Determine the [x, y] coordinate at the center of the cell enclosing the given text.  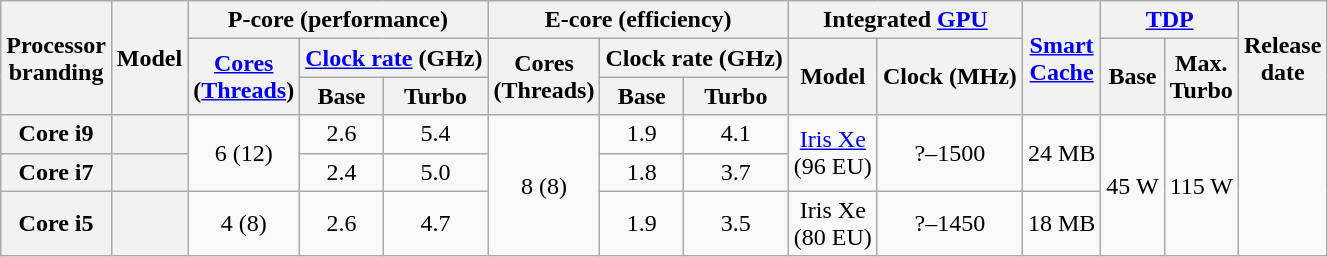
Iris Xe(80 EU) [832, 224]
Processorbranding [56, 58]
Integrated GPU [905, 20]
5.0 [436, 172]
SmartCache [1061, 58]
1.8 [642, 172]
18 MB [1061, 224]
4.1 [736, 134]
5.4 [436, 134]
6 (12) [244, 153]
4 (8) [244, 224]
8 (8) [544, 186]
24 MB [1061, 153]
Core i9 [56, 134]
Core i7 [56, 172]
?–1500 [950, 153]
Max.Turbo [1201, 77]
4.7 [436, 224]
45 W [1132, 186]
Releasedate [1282, 58]
TDP [1170, 20]
Clock (MHz) [950, 77]
3.7 [736, 172]
P-core (performance) [338, 20]
Core i5 [56, 224]
2.4 [342, 172]
115 W [1201, 186]
?–1450 [950, 224]
3.5 [736, 224]
E-core (efficiency) [638, 20]
Iris Xe(96 EU) [832, 153]
